Determine the [X, Y] coordinate at the center of the cell enclosing the given text.  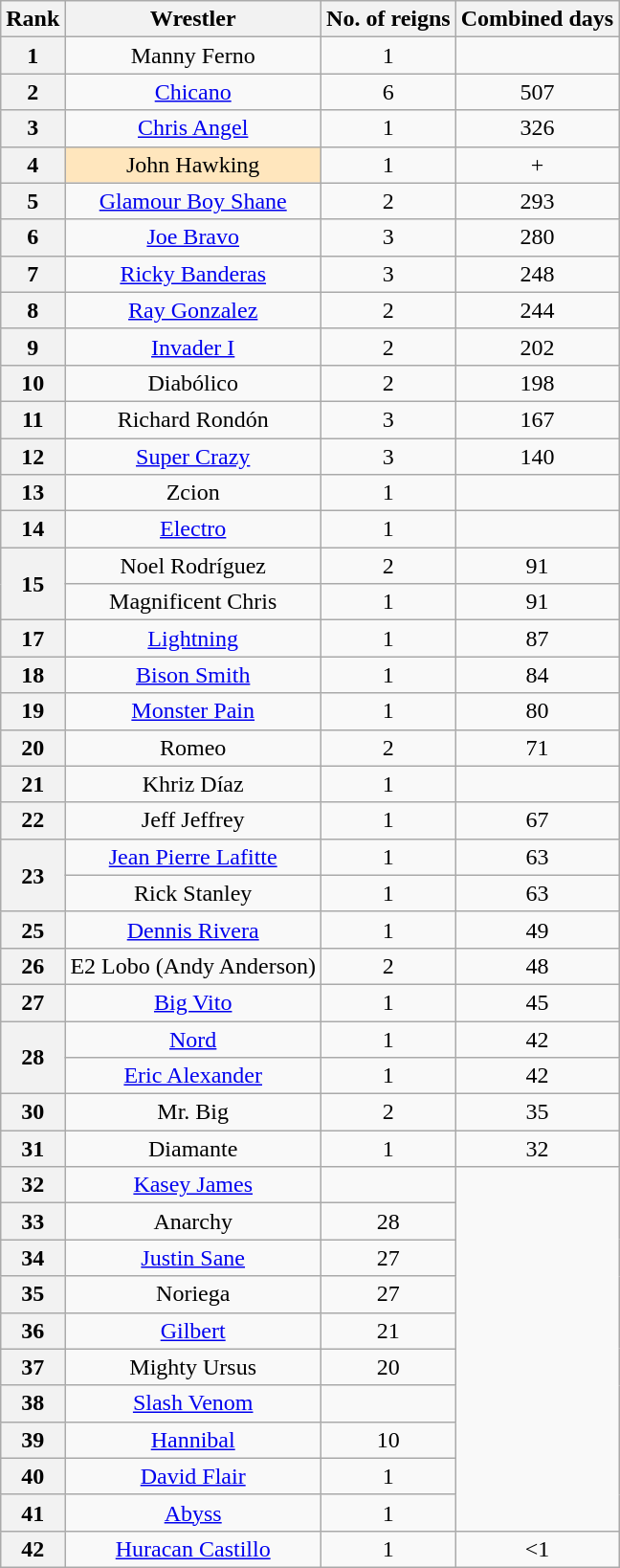
Romeo [193, 748]
40 [33, 1476]
Wrestler [193, 19]
15 [33, 584]
25 [33, 930]
48 [537, 966]
22 [33, 820]
140 [537, 457]
26 [33, 966]
+ [537, 165]
Mighty Ursus [193, 1367]
248 [537, 274]
4 [33, 165]
17 [33, 638]
19 [33, 711]
198 [537, 383]
45 [537, 1002]
67 [537, 820]
Diabólico [193, 383]
507 [537, 92]
Zcion [193, 493]
John Hawking [193, 165]
Lightning [193, 638]
37 [33, 1367]
39 [33, 1440]
34 [33, 1258]
Manny Ferno [193, 56]
49 [537, 930]
33 [33, 1221]
11 [33, 419]
Eric Alexander [193, 1076]
E2 Lobo (Andy Anderson) [193, 966]
Huracan Castillo [193, 1549]
Rank [33, 19]
Chicano [193, 92]
Glamour Boy Shane [193, 201]
Hannibal [193, 1440]
Magnificent Chris [193, 602]
23 [33, 875]
Khriz Díaz [193, 784]
Jean Pierre Lafitte [193, 857]
Combined days [537, 19]
36 [33, 1331]
18 [33, 675]
167 [537, 419]
No. of reigns [388, 19]
84 [537, 675]
Invader I [193, 347]
Noriega [193, 1294]
Rick Stanley [193, 893]
Gilbert [193, 1331]
38 [33, 1403]
Electro [193, 529]
Big Vito [193, 1002]
14 [33, 529]
202 [537, 347]
Joe Bravo [193, 237]
41 [33, 1512]
5 [33, 201]
Chris Angel [193, 128]
Ray Gonzalez [193, 310]
Kasey James [193, 1185]
David Flair [193, 1476]
Noel Rodríguez [193, 566]
Nord [193, 1039]
31 [33, 1149]
280 [537, 237]
Jeff Jeffrey [193, 820]
Slash Venom [193, 1403]
7 [33, 274]
Abyss [193, 1512]
Justin Sane [193, 1258]
13 [33, 493]
Dennis Rivera [193, 930]
326 [537, 128]
Mr. Big [193, 1112]
Diamante [193, 1149]
Ricky Banderas [193, 274]
71 [537, 748]
Anarchy [193, 1221]
244 [537, 310]
8 [33, 310]
Super Crazy [193, 457]
87 [537, 638]
Richard Rondón [193, 419]
80 [537, 711]
30 [33, 1112]
Bison Smith [193, 675]
<1 [537, 1549]
9 [33, 347]
Monster Pain [193, 711]
293 [537, 201]
12 [33, 457]
